Extract the (x, y) coordinate from the center of the cell holding the provided text.  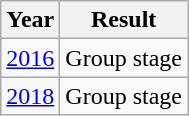
2018 (30, 96)
2016 (30, 58)
Year (30, 20)
Result (124, 20)
